Pinpoint the cell where the given text exists, returning its (x, y) midpoint coordinate. 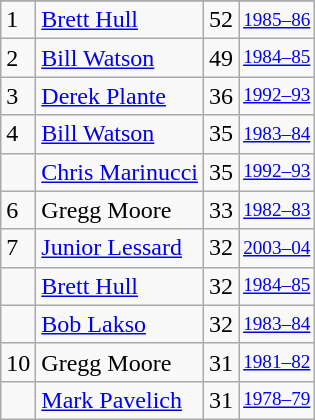
49 (222, 58)
1 (18, 20)
33 (222, 210)
1985–86 (277, 20)
Junior Lessard (120, 248)
1982–83 (277, 210)
Bob Lakso (120, 324)
2003–04 (277, 248)
7 (18, 248)
36 (222, 96)
52 (222, 20)
3 (18, 96)
Mark Pavelich (120, 400)
1978–79 (277, 400)
6 (18, 210)
10 (18, 362)
4 (18, 134)
Derek Plante (120, 96)
1981–82 (277, 362)
2 (18, 58)
Chris Marinucci (120, 172)
